Capture the cell that displays the provided text and extract its (x, y) central coordinate. 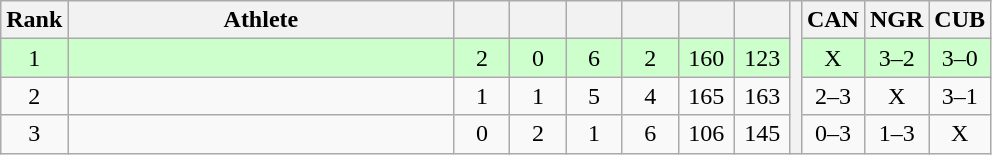
160 (706, 58)
4 (650, 96)
5 (594, 96)
165 (706, 96)
123 (762, 58)
Rank (34, 20)
3–0 (960, 58)
145 (762, 134)
Athlete (261, 20)
0–3 (832, 134)
163 (762, 96)
3–1 (960, 96)
106 (706, 134)
CAN (832, 20)
3 (34, 134)
NGR (896, 20)
2–3 (832, 96)
1–3 (896, 134)
CUB (960, 20)
3–2 (896, 58)
